Provide the [X, Y] coordinate of the cell's center where the given text is located.  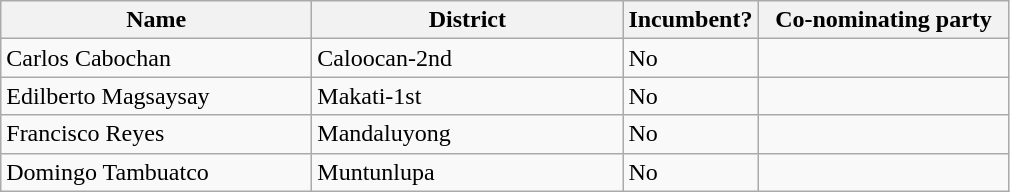
Name [156, 20]
Incumbent? [690, 20]
Muntunlupa [468, 172]
Edilberto Magsaysay [156, 96]
Makati-1st [468, 96]
Caloocan-2nd [468, 58]
Domingo Tambuatco [156, 172]
Francisco Reyes [156, 134]
District [468, 20]
Co-nominating party [884, 20]
Mandaluyong [468, 134]
Carlos Cabochan [156, 58]
